Detect which cell encompasses the target text, then output its (x, y) center coordinate. 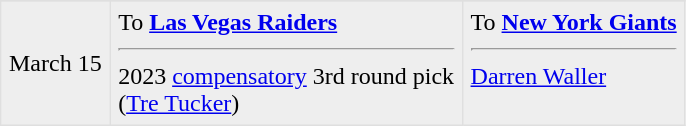
March 15 (56, 63)
To New York GiantsDarren Waller (574, 63)
To Las Vegas Raiders2023 compensatory 3rd round pick(Tre Tucker) (286, 63)
